From the cell containing the given text, extract its center point as [X, Y] coordinate. 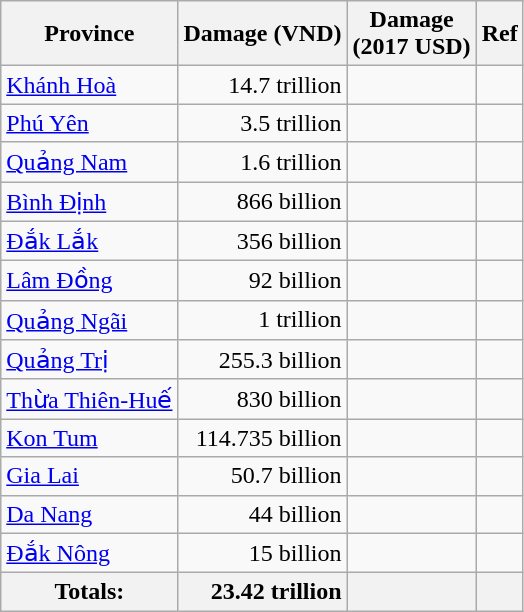
15 billion [262, 553]
356 billion [262, 241]
Quảng Trị [90, 360]
Damage (VND) [262, 34]
Thừa Thiên-Huế [90, 399]
255.3 billion [262, 360]
Lâm Đồng [90, 281]
1 trillion [262, 320]
23.42 trillion [262, 592]
Đắk Lắk [90, 241]
Da Nang [90, 514]
866 billion [262, 202]
Kon Tum [90, 438]
3.5 trillion [262, 123]
Gia Lai [90, 476]
Totals: [90, 592]
Khánh Hoà [90, 85]
Province [90, 34]
Phú Yên [90, 123]
92 billion [262, 281]
Damage(2017 USD) [412, 34]
Bình Định [90, 202]
50.7 billion [262, 476]
Ref [500, 34]
1.6 trillion [262, 162]
Quảng Ngãi [90, 320]
830 billion [262, 399]
114.735 billion [262, 438]
14.7 trillion [262, 85]
Đắk Nông [90, 553]
Quảng Nam [90, 162]
44 billion [262, 514]
